Identify which cell holds the provided text, then report its [X, Y] central coordinate. 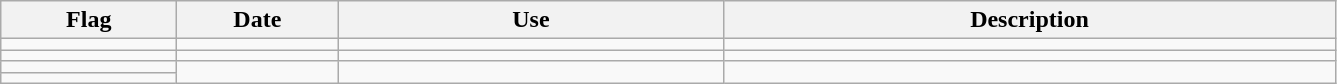
Use [531, 20]
Flag [89, 20]
Description [1030, 20]
Date [258, 20]
